Output the [x, y] coordinate of the center of the cell containing the given text.  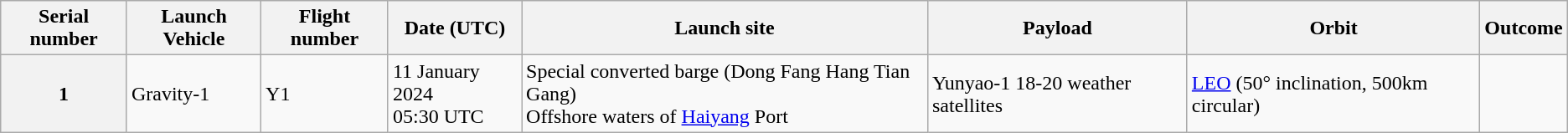
Gravity-1 [193, 94]
LEO (50° inclination, 500km circular) [1333, 94]
Launch Vehicle [193, 28]
1 [64, 94]
Outcome [1524, 28]
11 January 202405:30 UTC [454, 94]
Payload [1057, 28]
Flight number [325, 28]
Y1 [325, 94]
Orbit [1333, 28]
Serial number [64, 28]
Special converted barge (Dong Fang Hang Tian Gang)Offshore waters of Haiyang Port [725, 94]
Date (UTC) [454, 28]
Launch site [725, 28]
Yunyao-1 18-20 weather satellites [1057, 94]
